From the cell containing the given text, extract its center point as (X, Y) coordinate. 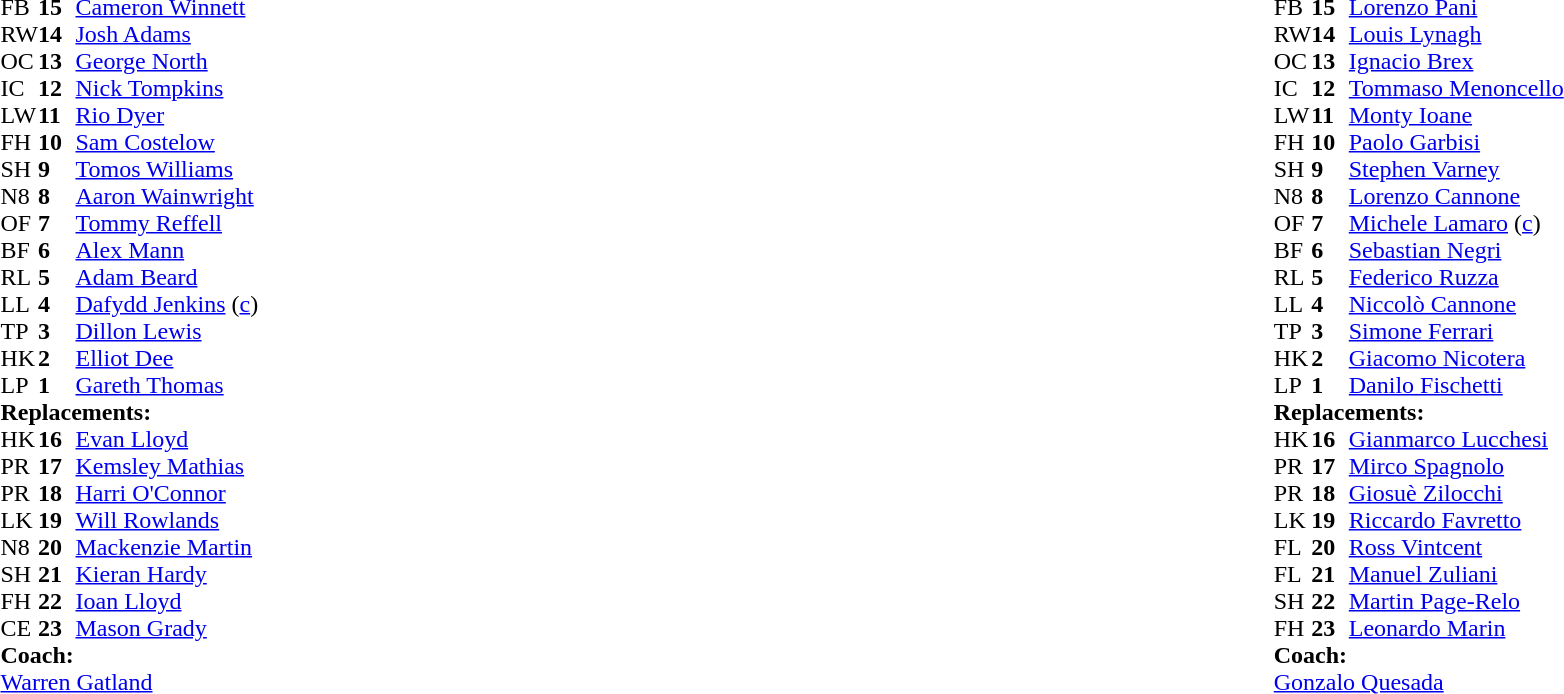
Aaron Wainwright (168, 196)
Ioan Lloyd (168, 602)
Sam Costelow (168, 142)
Sebastian Negri (1456, 250)
Martin Page-Relo (1456, 602)
Stephen Varney (1456, 170)
Mackenzie Martin (168, 548)
Gianmarco Lucchesi (1456, 440)
Danilo Fischetti (1456, 386)
Riccardo Favretto (1456, 520)
Monty Ioane (1456, 116)
CE (19, 628)
Lorenzo Cannone (1456, 196)
Alex Mann (168, 250)
George North (168, 62)
Harri O'Connor (168, 494)
Ignacio Brex (1456, 62)
Tommy Reffell (168, 224)
Federico Ruzza (1456, 278)
Kemsley Mathias (168, 466)
Niccolò Cannone (1456, 304)
Will Rowlands (168, 520)
Dillon Lewis (168, 332)
Tommaso Menoncello (1456, 88)
Tomos Williams (168, 170)
Mason Grady (168, 628)
Ross Vintcent (1456, 548)
Rio Dyer (168, 116)
Simone Ferrari (1456, 332)
Dafydd Jenkins (c) (168, 304)
Kieran Hardy (168, 574)
Louis Lynagh (1456, 34)
Manuel Zuliani (1456, 574)
Elliot Dee (168, 358)
Nick Tompkins (168, 88)
Gareth Thomas (168, 386)
Evan Lloyd (168, 440)
Michele Lamaro (c) (1456, 224)
Giosuè Zilocchi (1456, 494)
Adam Beard (168, 278)
Josh Adams (168, 34)
Paolo Garbisi (1456, 142)
Mirco Spagnolo (1456, 466)
Giacomo Nicotera (1456, 358)
Leonardo Marin (1456, 628)
